Find where the given text appears and provide that cell's center as [X, Y] coordinate. 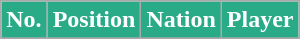
Position [94, 20]
Player [260, 20]
Nation [181, 20]
No. [24, 20]
